Return [x, y] of the center of cell containing provided text 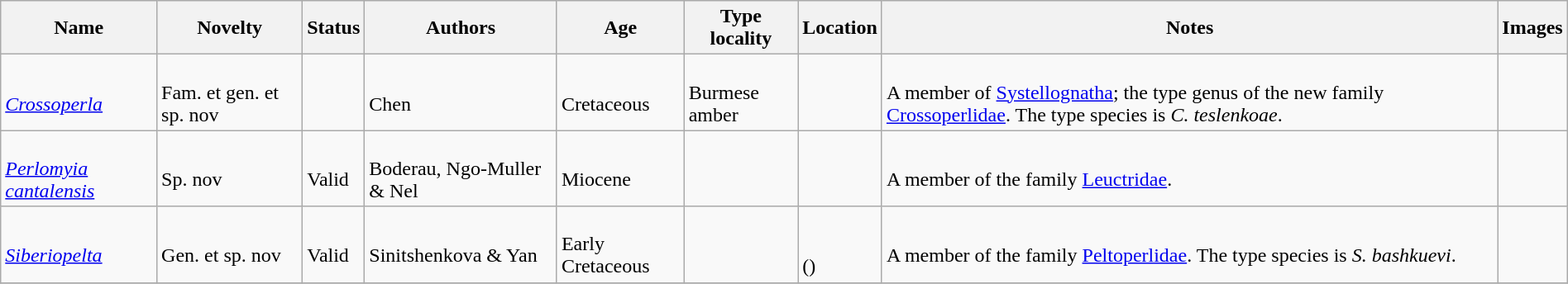
Type locality [741, 28]
Location [840, 28]
() [840, 244]
A member of Systellognatha; the type genus of the new family Crossoperlidae. The type species is C. teslenkoae. [1189, 92]
Miocene [620, 168]
Name [79, 28]
Fam. et gen. et sp. nov [230, 92]
Sp. nov [230, 168]
Crossoperla [79, 92]
Age [620, 28]
Perlomyia cantalensis [79, 168]
Notes [1189, 28]
Sinitshenkova & Yan [461, 244]
Siberiopelta [79, 244]
A member of the family Leuctridae. [1189, 168]
Status [334, 28]
A member of the family Peltoperlidae. The type species is S. bashkuevi. [1189, 244]
Boderau, Ngo-Muller & Nel [461, 168]
Authors [461, 28]
Early Cretaceous [620, 244]
Gen. et sp. nov [230, 244]
Burmese amber [741, 92]
Chen [461, 92]
Images [1532, 28]
Cretaceous [620, 92]
Novelty [230, 28]
